Return the [X, Y] coordinate for the center point of the cell that contains the specified text.  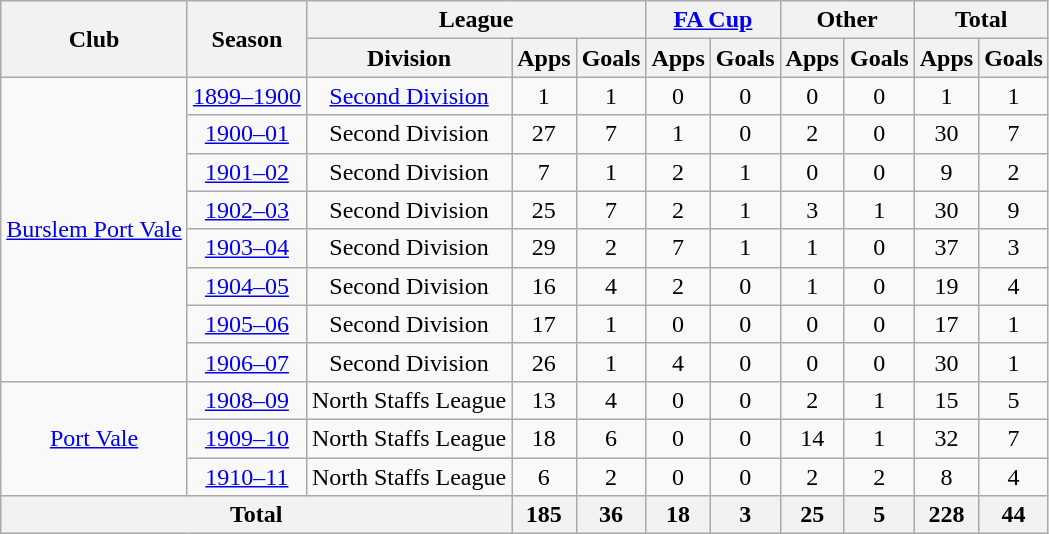
19 [946, 286]
37 [946, 248]
1910–11 [246, 477]
Division [408, 58]
1906–07 [246, 362]
Other [847, 20]
1904–05 [246, 286]
1899–1900 [246, 96]
36 [611, 515]
1900–01 [246, 134]
1901–02 [246, 172]
13 [544, 400]
League [476, 20]
8 [946, 477]
26 [544, 362]
Burslem Port Vale [94, 229]
15 [946, 400]
228 [946, 515]
Club [94, 39]
FA Cup [713, 20]
185 [544, 515]
1905–06 [246, 324]
32 [946, 438]
1909–10 [246, 438]
14 [812, 438]
16 [544, 286]
1902–03 [246, 210]
1908–09 [246, 400]
44 [1014, 515]
29 [544, 248]
Season [246, 39]
Port Vale [94, 438]
27 [544, 134]
1903–04 [246, 248]
